Output the (x, y) coordinate of the center of the cell containing the given text.  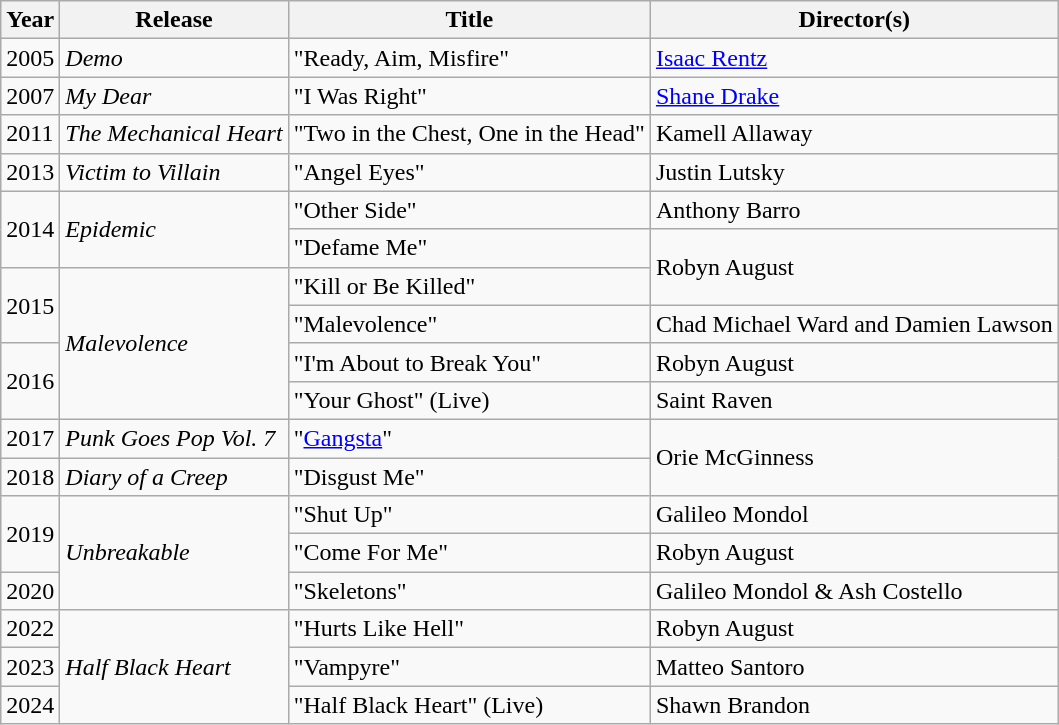
2007 (30, 96)
Diary of a Creep (174, 477)
2019 (30, 534)
2013 (30, 172)
2005 (30, 58)
"Malevolence" (469, 324)
Isaac Rentz (854, 58)
2016 (30, 381)
Orie McGinness (854, 457)
Shawn Brandon (854, 705)
"I'm About to Break You" (469, 362)
Galileo Mondol & Ash Costello (854, 591)
Kamell Allaway (854, 134)
2023 (30, 667)
"I Was Right" (469, 96)
"Ready, Aim, Misfire" (469, 58)
Year (30, 20)
"Gangsta" (469, 438)
Galileo Mondol (854, 515)
Punk Goes Pop Vol. 7 (174, 438)
2018 (30, 477)
"Come For Me" (469, 553)
Release (174, 20)
Anthony Barro (854, 210)
Matteo Santoro (854, 667)
Director(s) (854, 20)
"Shut Up" (469, 515)
2014 (30, 229)
"Disgust Me" (469, 477)
Title (469, 20)
2022 (30, 629)
Saint Raven (854, 400)
Chad Michael Ward and Damien Lawson (854, 324)
2017 (30, 438)
Half Black Heart (174, 667)
Shane Drake (854, 96)
The Mechanical Heart (174, 134)
2020 (30, 591)
2015 (30, 305)
Justin Lutsky (854, 172)
"Other Side" (469, 210)
"Vampyre" (469, 667)
"Half Black Heart" (Live) (469, 705)
"Defame Me" (469, 248)
2024 (30, 705)
"Angel Eyes" (469, 172)
"Skeletons" (469, 591)
"Hurts Like Hell" (469, 629)
Epidemic (174, 229)
"Kill or Be Killed" (469, 286)
"Two in the Chest, One in the Head" (469, 134)
2011 (30, 134)
Victim to Villain (174, 172)
Unbreakable (174, 553)
Demo (174, 58)
"Your Ghost" (Live) (469, 400)
My Dear (174, 96)
Malevolence (174, 343)
